Locate the cell with the specified text and output its (X, Y) center coordinate. 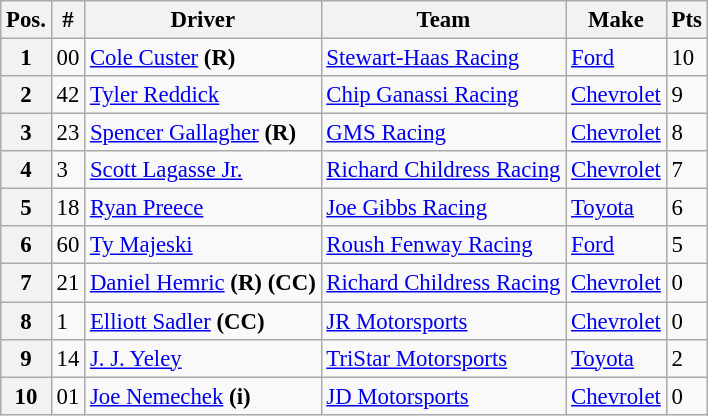
Roush Fenway Racing (444, 245)
Elliott Sadler (CC) (203, 321)
JR Motorsports (444, 321)
Joe Nemechek (i) (203, 396)
14 (68, 358)
00 (68, 58)
4 (26, 170)
Stewart-Haas Racing (444, 58)
Spencer Gallagher (R) (203, 133)
01 (68, 396)
Cole Custer (R) (203, 58)
Team (444, 20)
Pts (686, 20)
21 (68, 283)
Pos. (26, 20)
J. J. Yeley (203, 358)
Ryan Preece (203, 208)
GMS Racing (444, 133)
Tyler Reddick (203, 95)
42 (68, 95)
Driver (203, 20)
# (68, 20)
Joe Gibbs Racing (444, 208)
Daniel Hemric (R) (CC) (203, 283)
23 (68, 133)
TriStar Motorsports (444, 358)
Chip Ganassi Racing (444, 95)
18 (68, 208)
Scott Lagasse Jr. (203, 170)
Ty Majeski (203, 245)
JD Motorsports (444, 396)
60 (68, 245)
Make (616, 20)
